Extract the (x, y) coordinate from the center of the cell holding the provided text.  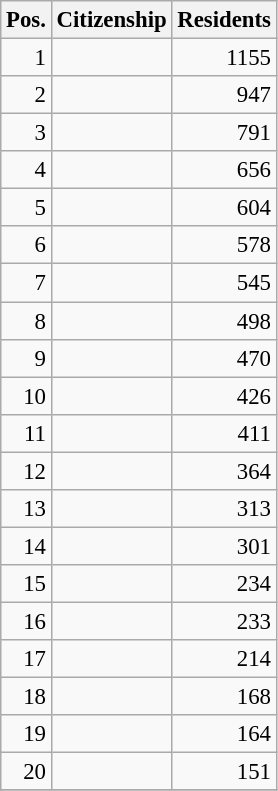
13 (26, 509)
Citizenship (112, 20)
411 (224, 433)
947 (224, 95)
151 (224, 772)
18 (26, 697)
Pos. (26, 20)
6 (26, 245)
Residents (224, 20)
313 (224, 509)
2 (26, 95)
5 (26, 208)
19 (26, 734)
14 (26, 546)
168 (224, 697)
214 (224, 659)
578 (224, 245)
791 (224, 133)
17 (26, 659)
233 (224, 621)
11 (26, 433)
498 (224, 321)
4 (26, 170)
20 (26, 772)
364 (224, 471)
15 (26, 584)
234 (224, 584)
16 (26, 621)
426 (224, 396)
12 (26, 471)
301 (224, 546)
545 (224, 283)
1155 (224, 58)
604 (224, 208)
8 (26, 321)
1 (26, 58)
164 (224, 734)
10 (26, 396)
7 (26, 283)
470 (224, 358)
656 (224, 170)
3 (26, 133)
9 (26, 358)
